Extract the [x, y] coordinate from the center of the cell holding the provided text.  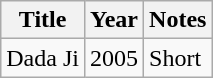
Notes [178, 20]
Year [114, 20]
Dada Ji [43, 58]
2005 [114, 58]
Short [178, 58]
Title [43, 20]
